Identify which cell holds the provided text, then report its (X, Y) central coordinate. 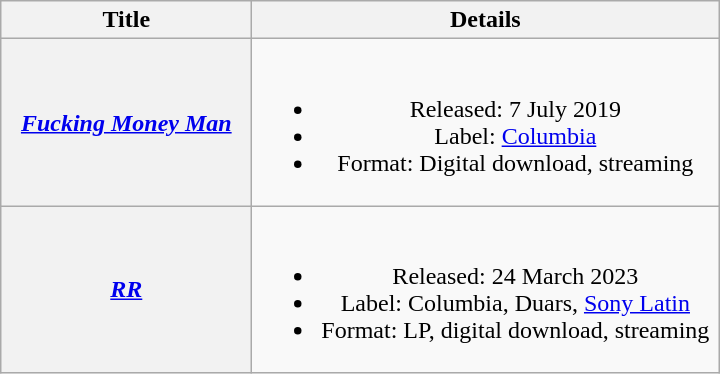
RR (126, 290)
Released: 7 July 2019Label: ColumbiaFormat: Digital download, streaming (486, 122)
Title (126, 20)
Released: 24 March 2023Label: Columbia, Duars, Sony LatinFormat: LP, digital download, streaming (486, 290)
Details (486, 20)
Fucking Money Man (126, 122)
